Identify which cell holds the provided text, then report its [X, Y] central coordinate. 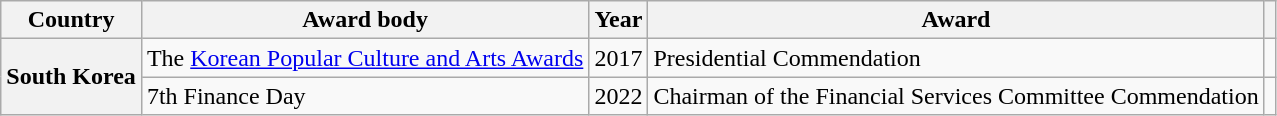
Country [72, 20]
7th Finance Day [364, 96]
2022 [618, 96]
Presidential Commendation [956, 58]
The Korean Popular Culture and Arts Awards [364, 58]
2017 [618, 58]
Award [956, 20]
South Korea [72, 77]
Chairman of the Financial Services Committee Commendation [956, 96]
Award body [364, 20]
Year [618, 20]
